Return the [X, Y] coordinate for the center point of the cell that contains the specified text.  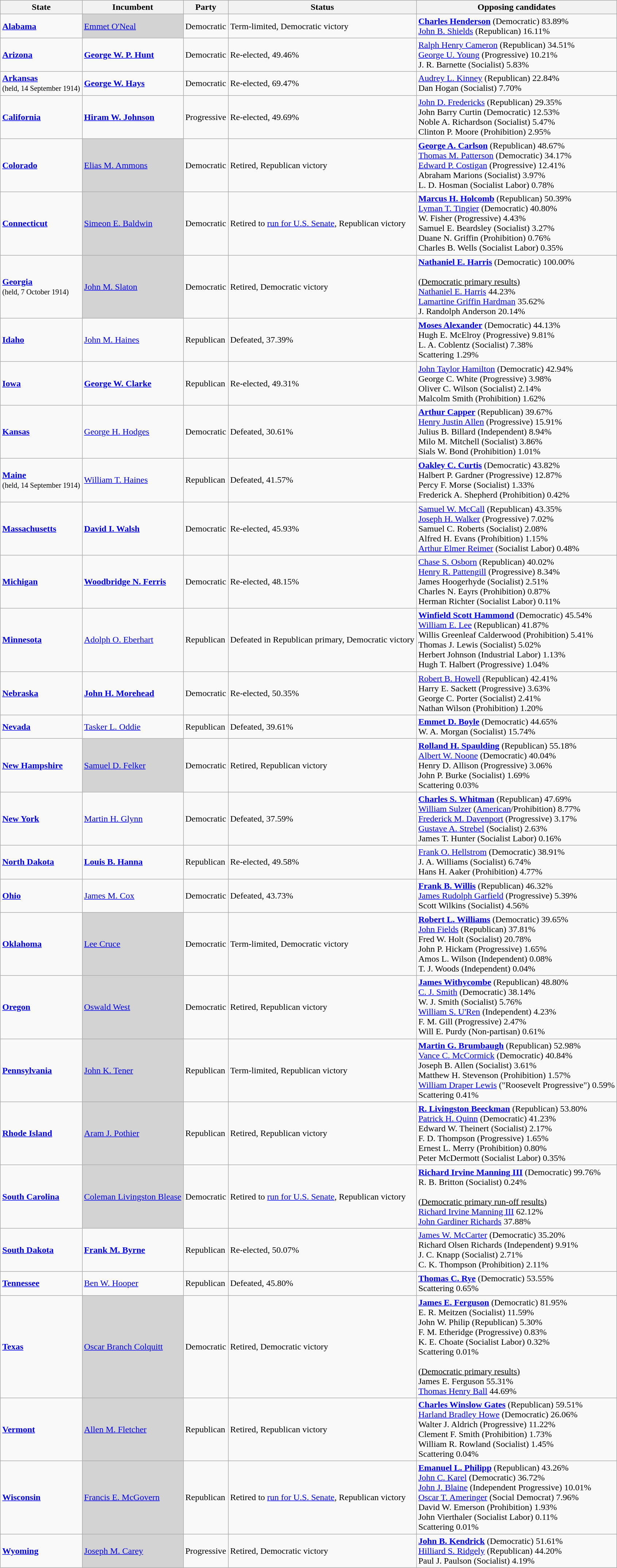
Incumbent [133, 7]
Vermont [41, 1429]
Maine(held, 14 September 1914) [41, 480]
Emmet O'Neal [133, 26]
Frank M. Byrne [133, 1250]
Re-elected, 49.58% [322, 862]
New Hampshire [41, 765]
Aram J. Pothier [133, 1133]
John Taylor Hamilton (Democratic) 42.94%George C. White (Progressive) 3.98%Oliver C. Wilson (Socialist) 2.14%Malcolm Smith (Prohibition) 1.62% [517, 383]
Defeated, 41.57% [322, 480]
Re-elected, 49.46% [322, 55]
Wisconsin [41, 1498]
Idaho [41, 340]
Ben W. Hooper [133, 1283]
Arkansas(held, 14 September 1914) [41, 83]
Joseph M. Carey [133, 1551]
Simeon E. Baldwin [133, 223]
George H. Hodges [133, 432]
Nebraska [41, 693]
Oklahoma [41, 944]
Elias M. Ammons [133, 165]
Moses Alexander (Democratic) 44.13%Hugh E. McElroy (Progressive) 9.81%L. A. Coblentz (Socialist) 7.38%Scattering 1.29% [517, 340]
Georgia(held, 7 October 1914) [41, 287]
Robert B. Howell (Republican) 42.41%Harry E. Sackett (Progressive) 3.63%George C. Porter (Socialist) 2.41%Nathan Wilson (Prohibition) 1.20% [517, 693]
Term-limited, Republican victory [322, 1070]
Kansas [41, 432]
Minnesota [41, 640]
Lee Cruce [133, 944]
John M. Haines [133, 340]
Re-elected, 49.31% [322, 383]
Arizona [41, 55]
Defeated, 43.73% [322, 896]
Emmet D. Boyle (Democratic) 44.65%W. A. Morgan (Socialist) 15.74% [517, 727]
Defeated, 37.59% [322, 819]
Nevada [41, 727]
George W. P. Hunt [133, 55]
Re-elected, 45.93% [322, 529]
James W. McCarter (Democratic) 35.20%Richard Olsen Richards (Independent) 9.91%J. C. Knapp (Socialist) 2.71%C. K. Thompson (Prohibition) 2.11% [517, 1250]
Wyoming [41, 1551]
Status [322, 7]
Re-elected, 50.07% [322, 1250]
John H. Morehead [133, 693]
Martin H. Glynn [133, 819]
Charles Henderson (Democratic) 83.89%John B. Shields (Republican) 16.11% [517, 26]
Frank B. Willis (Republican) 46.32%James Rudolph Garfield (Progressive) 5.39%Scott Wilkins (Socialist) 4.56% [517, 896]
Connecticut [41, 223]
Re-elected, 48.15% [322, 582]
Samuel D. Felker [133, 765]
State [41, 7]
George W. Hays [133, 83]
Oswald West [133, 1007]
Tennessee [41, 1283]
Pennsylvania [41, 1070]
New York [41, 819]
Defeated, 39.61% [322, 727]
Coleman Livingston Blease [133, 1197]
John D. Fredericks (Republican) 29.35%John Barry Curtin (Democratic) 12.53%Noble A. Richardson (Socialist) 5.47%Clinton P. Moore (Prohibition) 2.95% [517, 117]
Defeated in Republican primary, Democratic victory [322, 640]
Rhode Island [41, 1133]
Massachusetts [41, 529]
Ralph Henry Cameron (Republican) 34.51%George U. Young (Progressive) 10.21%J. R. Barnette (Socialist) 5.83% [517, 55]
Re-elected, 49.69% [322, 117]
George W. Clarke [133, 383]
Oregon [41, 1007]
John M. Slaton [133, 287]
California [41, 117]
Colorado [41, 165]
Oakley C. Curtis (Democratic) 43.82%Halbert P. Gardner (Progressive) 12.87%Percy F. Morse (Socialist) 1.33%Frederick A. Shepherd (Prohibition) 0.42% [517, 480]
South Dakota [41, 1250]
Tasker L. Oddie [133, 727]
Defeated, 45.80% [322, 1283]
William T. Haines [133, 480]
Texas [41, 1346]
Opposing candidates [517, 7]
Hiram W. Johnson [133, 117]
John B. Kendrick (Democratic) 51.61%Hilliard S. Ridgely (Republican) 44.20%Paul J. Paulson (Socialist) 4.19% [517, 1551]
Oscar Branch Colquitt [133, 1346]
Defeated, 37.39% [322, 340]
Alabama [41, 26]
Louis B. Hanna [133, 862]
Re-elected, 69.47% [322, 83]
Party [206, 7]
Frank O. Hellstrom (Democratic) 38.91%J. A. Williams (Socialist) 6.74%Hans H. Aaker (Prohibition) 4.77% [517, 862]
Woodbridge N. Ferris [133, 582]
Audrey L. Kinney (Republican) 22.84%Dan Hogan (Socialist) 7.70% [517, 83]
South Carolina [41, 1197]
North Dakota [41, 862]
Re-elected, 50.35% [322, 693]
Ohio [41, 896]
Adolph O. Eberhart [133, 640]
David I. Walsh [133, 529]
Iowa [41, 383]
Allen M. Fletcher [133, 1429]
Francis E. McGovern [133, 1498]
John K. Tener [133, 1070]
Michigan [41, 582]
Thomas C. Rye (Democratic) 53.55%Scattering 0.65% [517, 1283]
Defeated, 30.61% [322, 432]
James M. Cox [133, 896]
